Pinpoint the cell where the given text exists, returning its [x, y] midpoint coordinate. 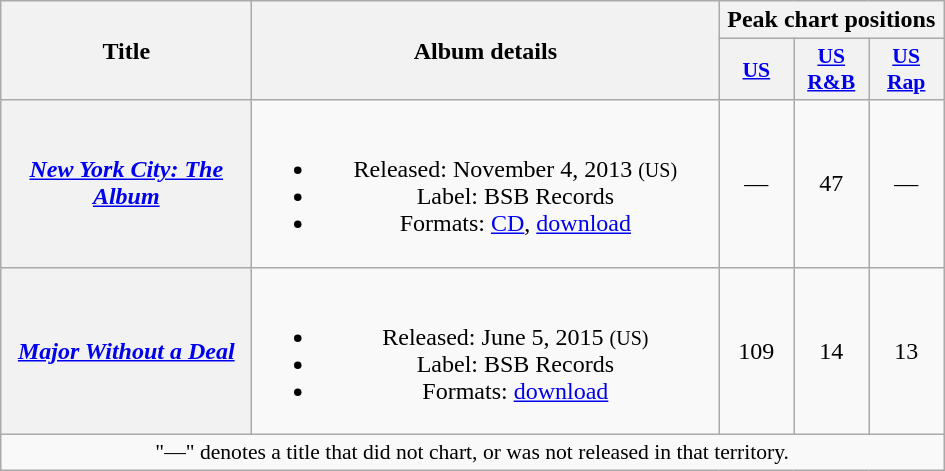
47 [832, 184]
"—" denotes a title that did not chart, or was not released in that territory. [472, 452]
Title [126, 50]
US [756, 70]
13 [906, 350]
New York City: The Album [126, 184]
14 [832, 350]
Major Without a Deal [126, 350]
Released: November 4, 2013 (US)Label: BSB RecordsFormats: CD, download [486, 184]
USRap [906, 70]
Released: June 5, 2015 (US) Label: BSB RecordsFormats: download [486, 350]
109 [756, 350]
Peak chart positions [832, 20]
US R&B [832, 70]
Album details [486, 50]
